Return (x, y) of the center of cell containing provided text 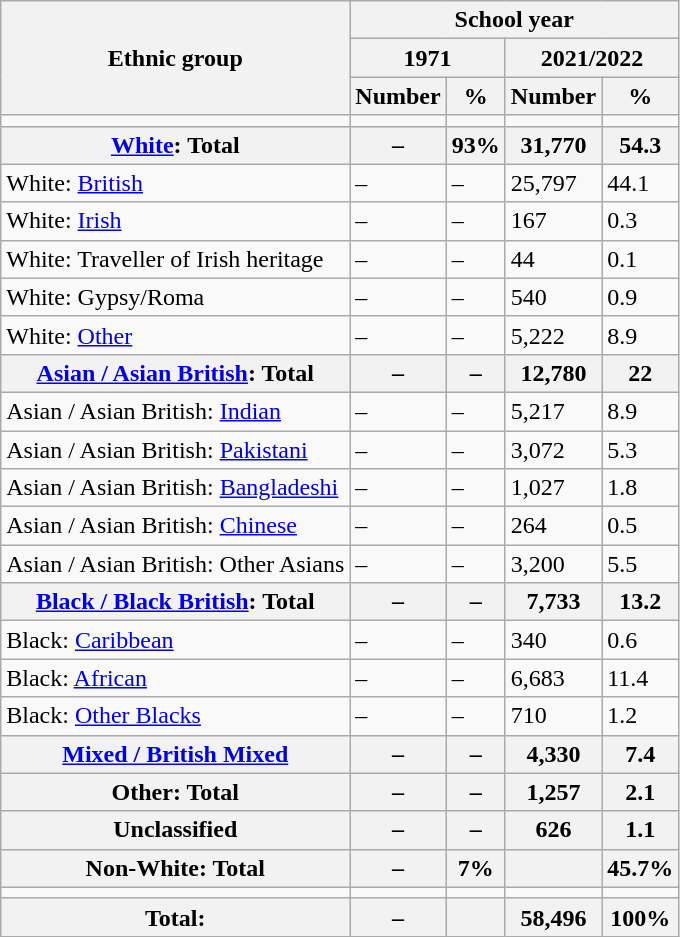
7% (476, 868)
5,222 (553, 335)
0.9 (640, 297)
93% (476, 145)
5.3 (640, 449)
12,780 (553, 373)
0.6 (640, 640)
Asian / Asian British: Other Asians (176, 564)
2.1 (640, 792)
44.1 (640, 183)
540 (553, 297)
13.2 (640, 602)
22 (640, 373)
Mixed / British Mixed (176, 754)
340 (553, 640)
3,072 (553, 449)
School year (514, 20)
31,770 (553, 145)
White: Gypsy/Roma (176, 297)
Asian / Asian British: Total (176, 373)
1.8 (640, 488)
White: Traveller of Irish heritage (176, 259)
710 (553, 716)
0.1 (640, 259)
White: Total (176, 145)
1,257 (553, 792)
58,496 (553, 917)
5,217 (553, 411)
1,027 (553, 488)
Black: Caribbean (176, 640)
0.3 (640, 221)
Asian / Asian British: Indian (176, 411)
45.7% (640, 868)
Asian / Asian British: Chinese (176, 526)
Other: Total (176, 792)
Unclassified (176, 830)
Asian / Asian British: Bangladeshi (176, 488)
Black: Other Blacks (176, 716)
100% (640, 917)
25,797 (553, 183)
167 (553, 221)
11.4 (640, 678)
54.3 (640, 145)
White: Other (176, 335)
1.2 (640, 716)
2021/2022 (592, 58)
4,330 (553, 754)
Ethnic group (176, 58)
6,683 (553, 678)
1.1 (640, 830)
0.5 (640, 526)
White: Irish (176, 221)
7.4 (640, 754)
White: British (176, 183)
Total: (176, 917)
7,733 (553, 602)
44 (553, 259)
5.5 (640, 564)
264 (553, 526)
1971 (428, 58)
3,200 (553, 564)
Asian / Asian British: Pakistani (176, 449)
Black: African (176, 678)
Non-White: Total (176, 868)
Black / Black British: Total (176, 602)
626 (553, 830)
